Locate the cell with the specified text and output its (x, y) center coordinate. 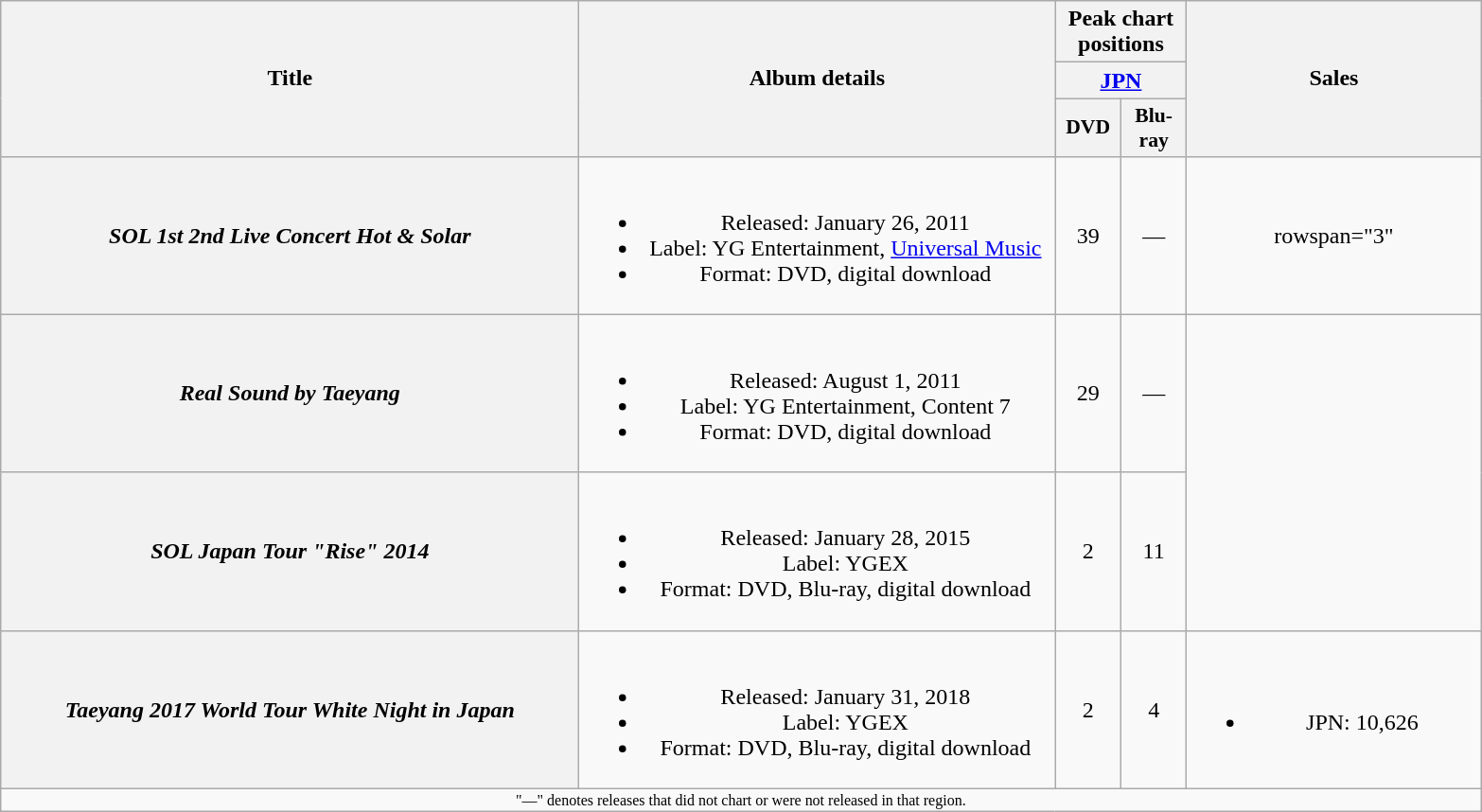
rowspan="3" (1334, 235)
Title (290, 79)
Peak chart positions (1120, 32)
4 (1154, 710)
29 (1088, 394)
Released: January 31, 2018Label: YGEXFormat: DVD, Blu-ray, digital download (818, 710)
DVD (1088, 127)
Released: January 28, 2015Label: YGEXFormat: DVD, Blu-ray, digital download (818, 551)
Real Sound by Taeyang (290, 394)
11 (1154, 551)
Blu-ray (1154, 127)
JPN: 10,626 (1334, 710)
"—" denotes releases that did not chart or were not released in that region. (741, 800)
Sales (1334, 79)
SOL 1st 2nd Live Concert Hot & Solar (290, 235)
Released: January 26, 2011Label: YG Entertainment, Universal MusicFormat: DVD, digital download (818, 235)
Taeyang 2017 World Tour White Night in Japan (290, 710)
39 (1088, 235)
JPN (1120, 80)
Released: August 1, 2011Label: YG Entertainment, Content 7Format: DVD, digital download (818, 394)
SOL Japan Tour "Rise" 2014 (290, 551)
Album details (818, 79)
